Search for the cell housing the specified text and yield its [x, y] center coordinate. 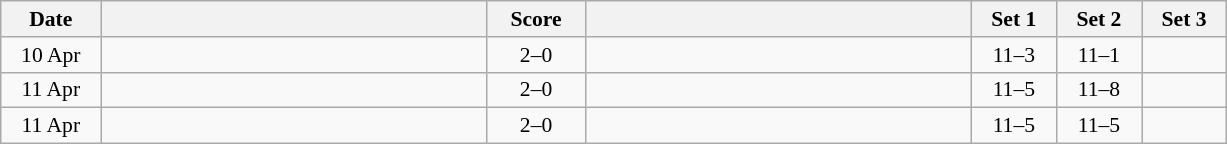
Score [536, 19]
11–8 [1098, 90]
11–1 [1098, 55]
10 Apr [51, 55]
11–3 [1014, 55]
Set 3 [1184, 19]
Set 2 [1098, 19]
Set 1 [1014, 19]
Date [51, 19]
